Return the [X, Y] coordinate for the center point of the cell that contains the specified text.  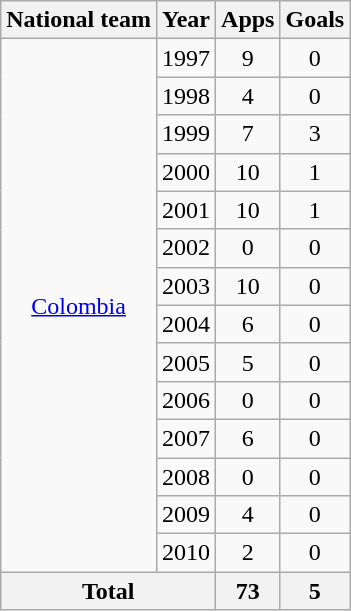
Colombia [79, 306]
2005 [186, 362]
2003 [186, 286]
Total [108, 591]
Year [186, 20]
2002 [186, 248]
2008 [186, 477]
2007 [186, 438]
7 [248, 134]
2001 [186, 210]
2000 [186, 172]
3 [315, 134]
Apps [248, 20]
9 [248, 58]
2010 [186, 553]
2006 [186, 400]
73 [248, 591]
2 [248, 553]
2009 [186, 515]
1998 [186, 96]
Goals [315, 20]
1999 [186, 134]
National team [79, 20]
2004 [186, 324]
1997 [186, 58]
